Determine the (X, Y) coordinate at the center of the cell enclosing the given text.  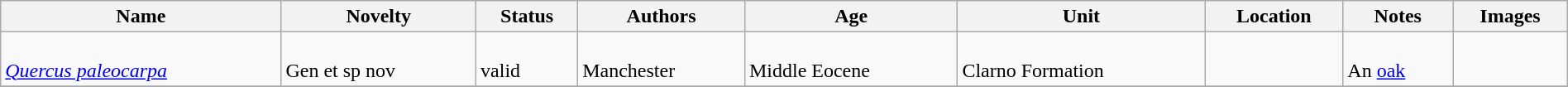
Unit (1082, 17)
Authors (662, 17)
valid (528, 60)
Location (1274, 17)
Age (850, 17)
An oak (1398, 60)
Quercus paleocarpa (141, 60)
Notes (1398, 17)
Images (1510, 17)
Name (141, 17)
Gen et sp nov (379, 60)
Middle Eocene (850, 60)
Novelty (379, 17)
Status (528, 17)
Manchester (662, 60)
Clarno Formation (1082, 60)
